From the cell containing the given text, extract its center point as (x, y) coordinate. 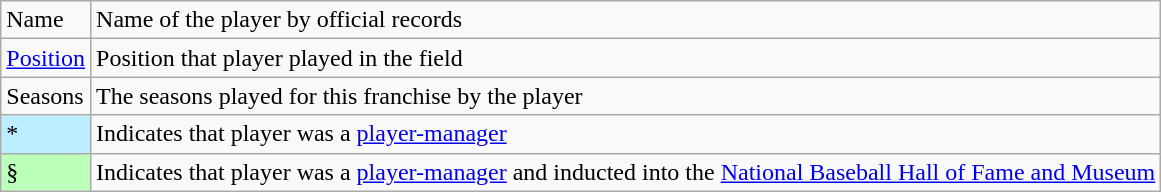
Indicates that player was a player-manager and inducted into the National Baseball Hall of Fame and Museum (626, 172)
* (46, 134)
Name (46, 20)
Seasons (46, 96)
Name of the player by official records (626, 20)
Position that player played in the field (626, 58)
The seasons played for this franchise by the player (626, 96)
§ (46, 172)
Indicates that player was a player-manager (626, 134)
Position (46, 58)
